Capture the cell that displays the provided text and extract its [x, y] central coordinate. 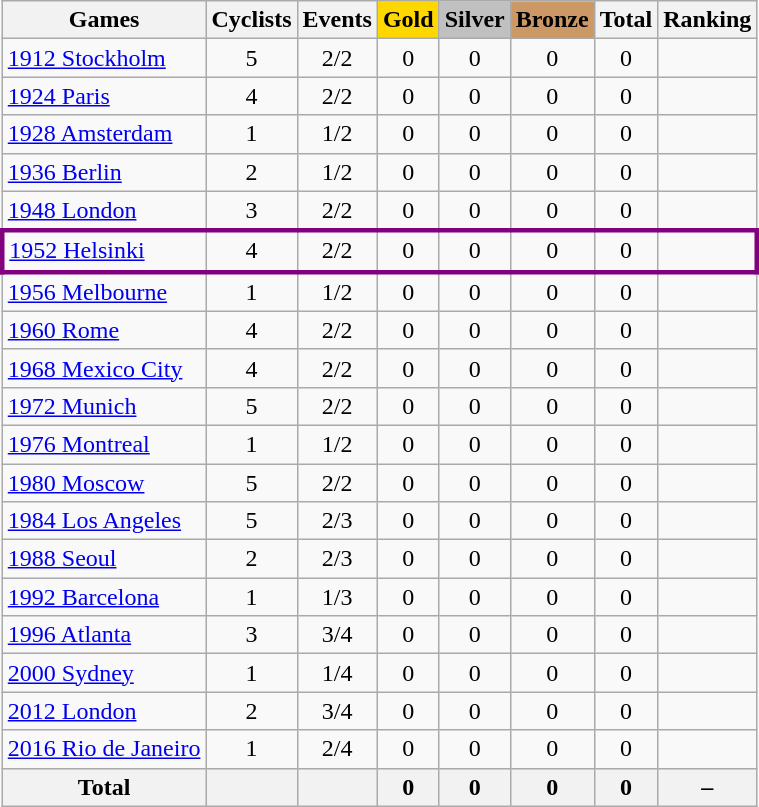
1936 Berlin [104, 172]
2012 London [104, 711]
– [708, 787]
1928 Amsterdam [104, 134]
Events [337, 20]
1948 London [104, 211]
1968 Mexico City [104, 368]
1996 Atlanta [104, 635]
2016 Rio de Janeiro [104, 749]
Gold [408, 20]
1972 Munich [104, 406]
1980 Moscow [104, 483]
Cyclists [252, 20]
1912 Stockholm [104, 58]
Bronze [552, 20]
2/4 [337, 749]
Games [104, 20]
2000 Sydney [104, 673]
1924 Paris [104, 96]
1952 Helsinki [104, 252]
1976 Montreal [104, 444]
1/3 [337, 597]
1960 Rome [104, 330]
1/4 [337, 673]
Silver [474, 20]
1988 Seoul [104, 559]
1956 Melbourne [104, 292]
Ranking [708, 20]
1992 Barcelona [104, 597]
1984 Los Angeles [104, 521]
